Return [X, Y] of the center of cell containing provided text 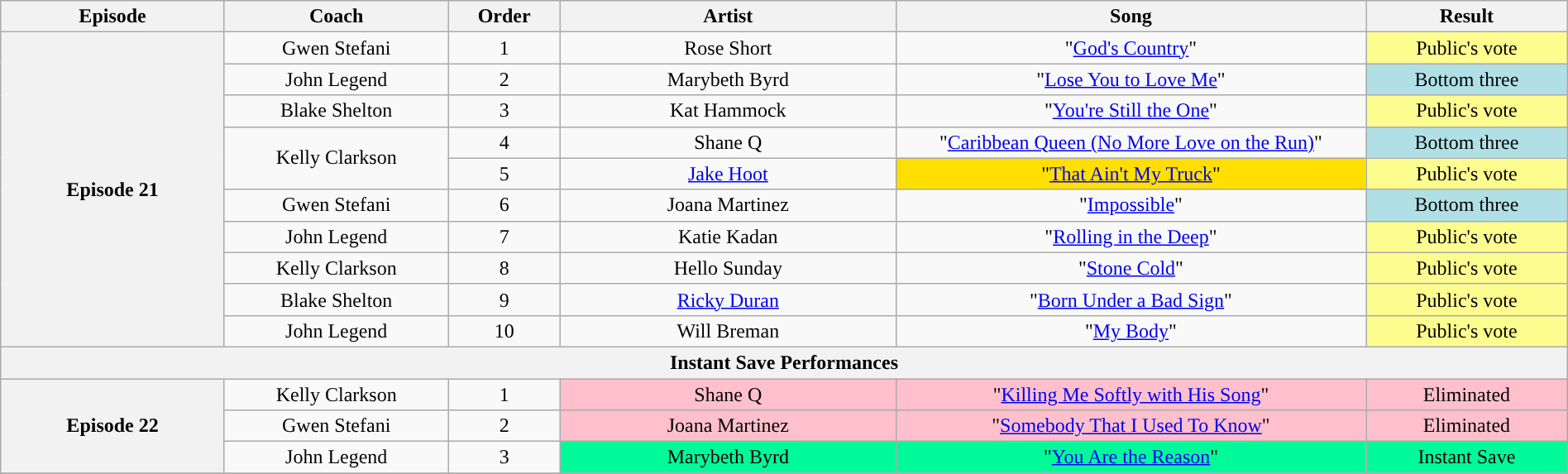
Kat Hammock [728, 111]
"Lose You to Love Me" [1131, 79]
Rose Short [728, 48]
Episode 21 [112, 190]
"Impossible" [1131, 205]
Episode [112, 17]
Order [504, 17]
"That Ain't My Truck" [1131, 174]
9 [504, 299]
Song [1131, 17]
Instant Save [1467, 457]
6 [504, 205]
"Somebody That I Used To Know" [1131, 426]
10 [504, 331]
Artist [728, 17]
Will Breman [728, 331]
"Killing Me Softly with His Song" [1131, 395]
"You Are the Reason" [1131, 457]
"My Body" [1131, 331]
7 [504, 237]
Instant Save Performances [784, 362]
4 [504, 142]
"Rolling in the Deep" [1131, 237]
"You're Still the One" [1131, 111]
5 [504, 174]
"Caribbean Queen (No More Love on the Run)" [1131, 142]
"Stone Cold" [1131, 268]
Episode 22 [112, 426]
"God's Country" [1131, 48]
Coach [336, 17]
Result [1467, 17]
8 [504, 268]
Jake Hoot [728, 174]
Ricky Duran [728, 299]
Hello Sunday [728, 268]
"Born Under a Bad Sign" [1131, 299]
Katie Kadan [728, 237]
